For the text-containing cell, return its midpoint in [x, y] coordinate format. 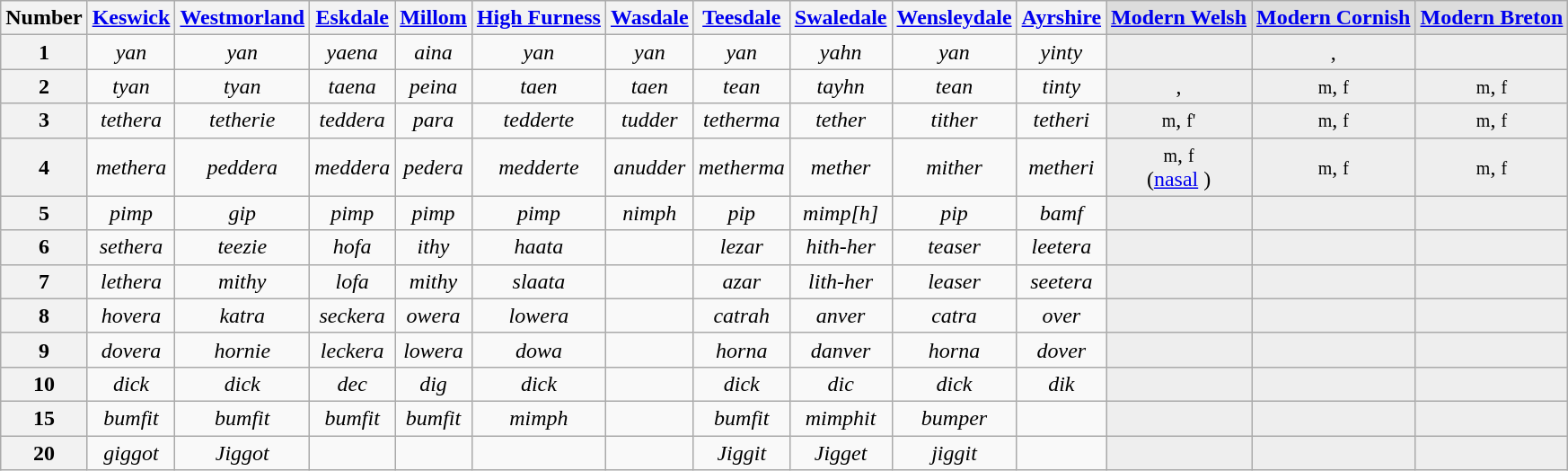
dik [1061, 384]
dovera [131, 350]
tayhn [841, 86]
tither [954, 120]
Modern Breton [1492, 18]
jiggit [954, 452]
leetera [1061, 247]
Keswick [131, 18]
slaata [539, 281]
metheri [1061, 167]
nimph [649, 213]
sethera [131, 247]
meddera [352, 167]
lith-her [841, 281]
4 [44, 167]
giggot [131, 452]
bumper [954, 418]
tether [841, 120]
Swaledale [841, 18]
pedera [434, 167]
tethera [131, 120]
teezie [242, 247]
hith-her [841, 247]
Ayrshire [1061, 18]
catra [954, 315]
Wasdale [649, 18]
Jiggot [242, 452]
dic [841, 384]
dowa [539, 350]
Jigget [841, 452]
haata [539, 247]
Eskdale [352, 18]
Jiggit [742, 452]
7 [44, 281]
taena [352, 86]
mimphit [841, 418]
Wensleydale [954, 18]
mether [841, 167]
anver [841, 315]
aina [434, 52]
yinty [1061, 52]
8 [44, 315]
Westmorland [242, 18]
10 [44, 384]
dec [352, 384]
20 [44, 452]
tetherie [242, 120]
mimp[h] [841, 213]
High Furness [539, 18]
15 [44, 418]
Teesdale [742, 18]
peina [434, 86]
danver [841, 350]
owera [434, 315]
teddera [352, 120]
Modern Welsh [1179, 18]
metherma [742, 167]
teaser [954, 247]
katra [242, 315]
seetera [1061, 281]
seckera [352, 315]
Number [44, 18]
yaena [352, 52]
3 [44, 120]
mimph [539, 418]
hofa [352, 247]
dover [1061, 350]
hovera [131, 315]
tetherma [742, 120]
tudder [649, 120]
Millom [434, 18]
tedderte [539, 120]
bamf [1061, 213]
ithy [434, 247]
azar [742, 281]
medderte [539, 167]
tinty [1061, 86]
para [434, 120]
5 [44, 213]
dig [434, 384]
lethera [131, 281]
yahn [841, 52]
1 [44, 52]
methera [131, 167]
Modern Cornish [1334, 18]
lezar [742, 247]
m, f(nasal ) [1179, 167]
2 [44, 86]
peddera [242, 167]
gip [242, 213]
9 [44, 350]
anudder [649, 167]
leaser [954, 281]
tetheri [1061, 120]
over [1061, 315]
lofa [352, 281]
leckera [352, 350]
mither [954, 167]
6 [44, 247]
hornie [242, 350]
m, f' [1179, 120]
catrah [742, 315]
